From the cell containing the given text, extract its center point as (x, y) coordinate. 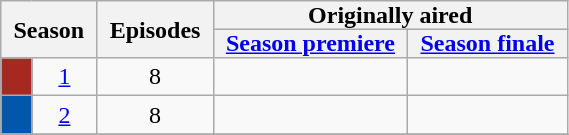
2 (64, 115)
Episodes (155, 30)
1 (64, 77)
Season premiere (310, 43)
Originally aired (390, 15)
Season (49, 30)
Season finale (488, 43)
